Detect which cell encompasses the target text, then output its [x, y] center coordinate. 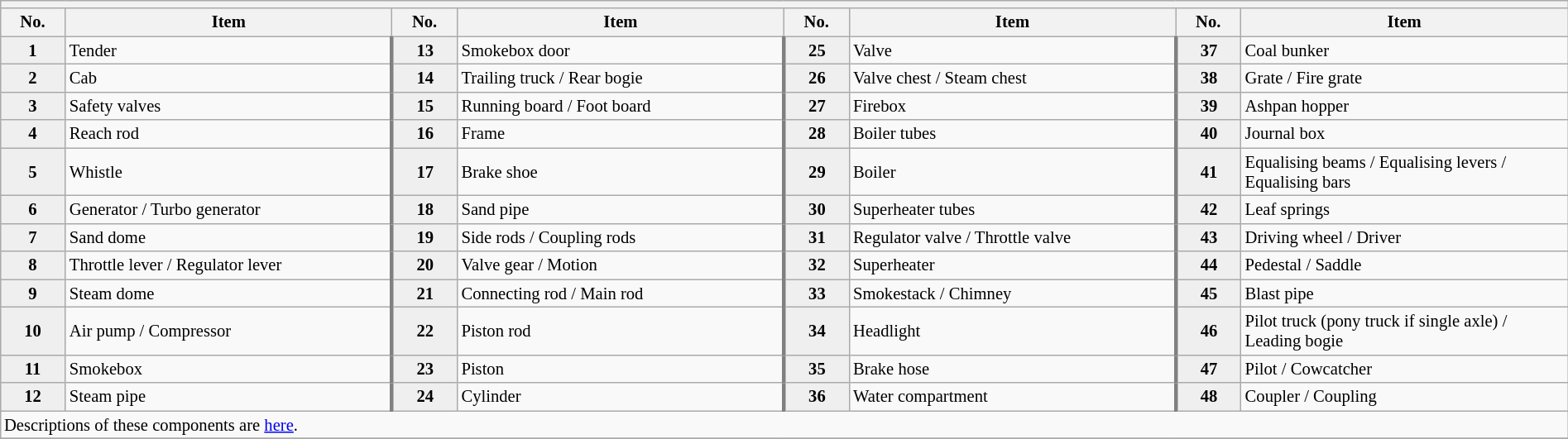
27 [816, 106]
47 [1208, 369]
36 [816, 397]
Pedestal / Saddle [1405, 265]
Tender [228, 50]
17 [425, 172]
21 [425, 293]
38 [1208, 79]
Brake shoe [621, 172]
45 [1208, 293]
Regulator valve / Throttle valve [1013, 237]
Cab [228, 79]
Valve chest / Steam chest [1013, 79]
34 [816, 332]
33 [816, 293]
Equalising beams / Equalising levers / Equalising bars [1405, 172]
1 [33, 50]
Driving wheel / Driver [1405, 237]
43 [1208, 237]
Smokebox door [621, 50]
6 [33, 210]
Air pump / Compressor [228, 332]
37 [1208, 50]
35 [816, 369]
31 [816, 237]
29 [816, 172]
16 [425, 134]
13 [425, 50]
Trailing truck / Rear bogie [621, 79]
Piston [621, 369]
15 [425, 106]
Steam pipe [228, 397]
Frame [621, 134]
Safety valves [228, 106]
10 [33, 332]
2 [33, 79]
11 [33, 369]
Descriptions of these components are here. [784, 425]
30 [816, 210]
48 [1208, 397]
Brake hose [1013, 369]
8 [33, 265]
Smokebox [228, 369]
Pilot / Cowcatcher [1405, 369]
14 [425, 79]
Valve gear / Motion [621, 265]
26 [816, 79]
23 [425, 369]
44 [1208, 265]
3 [33, 106]
25 [816, 50]
Coal bunker [1405, 50]
Leaf springs [1405, 210]
Ashpan hopper [1405, 106]
Firebox [1013, 106]
24 [425, 397]
19 [425, 237]
39 [1208, 106]
42 [1208, 210]
Coupler / Coupling [1405, 397]
Grate / Fire grate [1405, 79]
22 [425, 332]
Superheater tubes [1013, 210]
41 [1208, 172]
Boiler tubes [1013, 134]
Cylinder [621, 397]
Generator / Turbo generator [228, 210]
20 [425, 265]
Whistle [228, 172]
Superheater [1013, 265]
Sand dome [228, 237]
7 [33, 237]
32 [816, 265]
Sand pipe [621, 210]
Side rods / Coupling rods [621, 237]
Throttle lever / Regulator lever [228, 265]
Valve [1013, 50]
Boiler [1013, 172]
28 [816, 134]
Pilot truck (pony truck if single axle) / Leading bogie [1405, 332]
Running board / Foot board [621, 106]
46 [1208, 332]
18 [425, 210]
Water compartment [1013, 397]
Headlight [1013, 332]
Steam dome [228, 293]
Reach rod [228, 134]
5 [33, 172]
Smokestack / Chimney [1013, 293]
12 [33, 397]
40 [1208, 134]
4 [33, 134]
Blast pipe [1405, 293]
Journal box [1405, 134]
Connecting rod / Main rod [621, 293]
Piston rod [621, 332]
9 [33, 293]
